Search for the cell housing the specified text and yield its [X, Y] center coordinate. 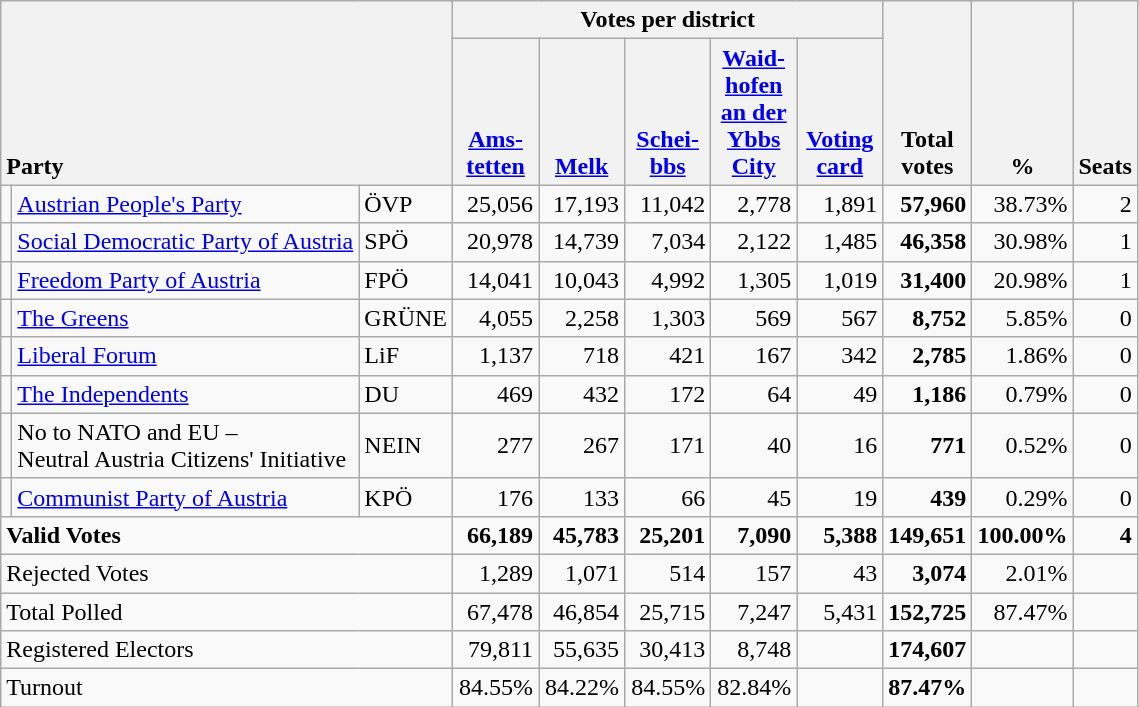
5,388 [840, 535]
79,811 [496, 650]
Totalvotes [928, 93]
469 [496, 394]
KPÖ [406, 497]
718 [582, 356]
Rejected Votes [227, 573]
1,305 [754, 280]
SPÖ [406, 242]
167 [754, 356]
421 [668, 356]
1,019 [840, 280]
17,193 [582, 204]
Social Democratic Party of Austria [186, 242]
Freedom Party of Austria [186, 280]
NEIN [406, 446]
46,358 [928, 242]
10,043 [582, 280]
Ams-tetten [496, 112]
2,785 [928, 356]
Liberal Forum [186, 356]
20,978 [496, 242]
7,247 [754, 611]
267 [582, 446]
57,960 [928, 204]
277 [496, 446]
55,635 [582, 650]
84.22% [582, 688]
Votes per district [668, 20]
30.98% [1022, 242]
0.79% [1022, 394]
149,651 [928, 535]
31,400 [928, 280]
66,189 [496, 535]
1,303 [668, 318]
Total Polled [227, 611]
2,122 [754, 242]
771 [928, 446]
2.01% [1022, 573]
Seats [1105, 93]
1,289 [496, 573]
GRÜNE [406, 318]
172 [668, 394]
Votingcard [840, 112]
Registered Electors [227, 650]
67,478 [496, 611]
Party [227, 93]
DU [406, 394]
38.73% [1022, 204]
174,607 [928, 650]
1,137 [496, 356]
30,413 [668, 650]
46,854 [582, 611]
4,992 [668, 280]
439 [928, 497]
1.86% [1022, 356]
0.52% [1022, 446]
45,783 [582, 535]
1,891 [840, 204]
342 [840, 356]
4 [1105, 535]
Austrian People's Party [186, 204]
25,201 [668, 535]
Waid-hofenan derYbbsCity [754, 112]
66 [668, 497]
1,071 [582, 573]
Communist Party of Austria [186, 497]
LiF [406, 356]
82.84% [754, 688]
% [1022, 93]
16 [840, 446]
514 [668, 573]
FPÖ [406, 280]
152,725 [928, 611]
The Greens [186, 318]
Melk [582, 112]
1,186 [928, 394]
49 [840, 394]
133 [582, 497]
45 [754, 497]
5.85% [1022, 318]
The Independents [186, 394]
14,739 [582, 242]
432 [582, 394]
14,041 [496, 280]
5,431 [840, 611]
43 [840, 573]
176 [496, 497]
569 [754, 318]
2,778 [754, 204]
25,715 [668, 611]
40 [754, 446]
25,056 [496, 204]
8,748 [754, 650]
11,042 [668, 204]
ÖVP [406, 204]
100.00% [1022, 535]
Valid Votes [227, 535]
8,752 [928, 318]
3,074 [928, 573]
64 [754, 394]
No to NATO and EU –Neutral Austria Citizens' Initiative [186, 446]
1,485 [840, 242]
2,258 [582, 318]
20.98% [1022, 280]
Turnout [227, 688]
2 [1105, 204]
19 [840, 497]
171 [668, 446]
0.29% [1022, 497]
567 [840, 318]
Schei-bbs [668, 112]
157 [754, 573]
7,034 [668, 242]
4,055 [496, 318]
7,090 [754, 535]
